Return [X, Y] of the center of cell containing provided text 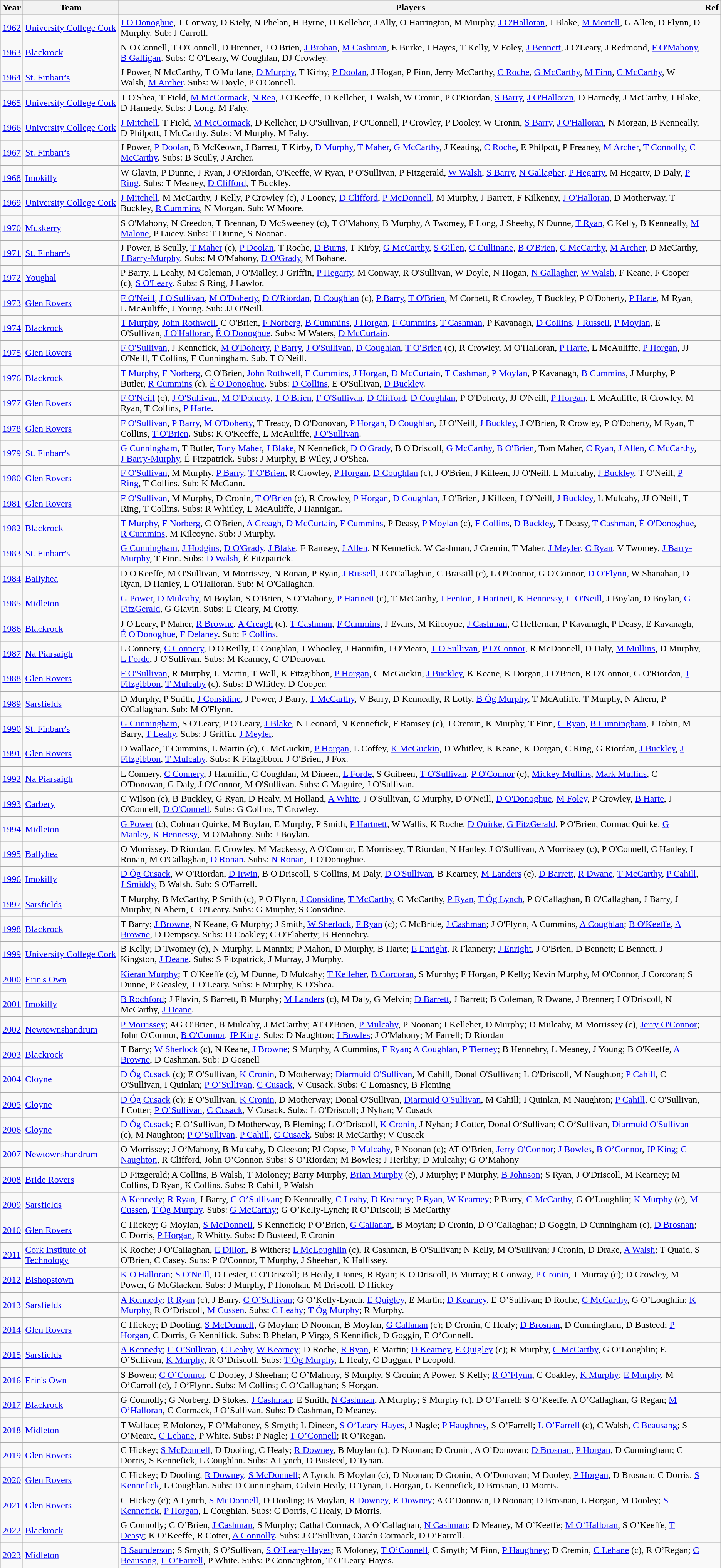
2022 [12, 1531]
2015 [12, 1355]
1977 [12, 403]
2004 [12, 1079]
1982 [12, 528]
Carbery [71, 804]
2020 [12, 1480]
1967 [12, 152]
1983 [12, 554]
2019 [12, 1455]
1965 [12, 102]
1995 [12, 854]
Year [12, 8]
1964 [12, 78]
2009 [12, 1205]
1981 [12, 504]
Ref [712, 8]
1978 [12, 428]
1996 [12, 879]
1980 [12, 478]
1971 [12, 253]
1992 [12, 779]
1969 [12, 202]
1963 [12, 52]
2014 [12, 1330]
2018 [12, 1430]
2017 [12, 1405]
1999 [12, 954]
1974 [12, 328]
2005 [12, 1104]
2002 [12, 1029]
Youghal [71, 278]
2013 [12, 1305]
1986 [12, 628]
1991 [12, 754]
2021 [12, 1505]
1973 [12, 303]
1968 [12, 178]
2011 [12, 1255]
1972 [12, 278]
2006 [12, 1130]
Bishopstown [71, 1280]
1962 [12, 28]
1976 [12, 378]
Cork Institute of Technology [71, 1255]
2007 [12, 1155]
1994 [12, 829]
1985 [12, 604]
2016 [12, 1380]
2008 [12, 1180]
1984 [12, 578]
1966 [12, 128]
1989 [12, 704]
1993 [12, 804]
1988 [12, 678]
1997 [12, 904]
2000 [12, 979]
2023 [12, 1555]
1979 [12, 453]
2003 [12, 1054]
1987 [12, 654]
1970 [12, 228]
2012 [12, 1280]
Bride Rovers [71, 1180]
Team [71, 8]
2010 [12, 1230]
1998 [12, 929]
Muskerry [71, 228]
1975 [12, 353]
2001 [12, 1004]
Players [411, 8]
1990 [12, 729]
